Provide the [x, y] coordinate of the cell's center where the given text is located.  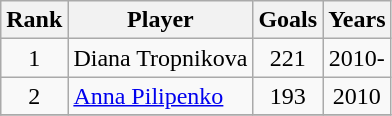
Anna Pilipenko [160, 96]
Player [160, 20]
1 [34, 58]
193 [288, 96]
221 [288, 58]
2010- [357, 58]
2 [34, 96]
Rank [34, 20]
Years [357, 20]
Goals [288, 20]
2010 [357, 96]
Diana Tropnikova [160, 58]
